Detect which cell encompasses the target text, then output its [x, y] center coordinate. 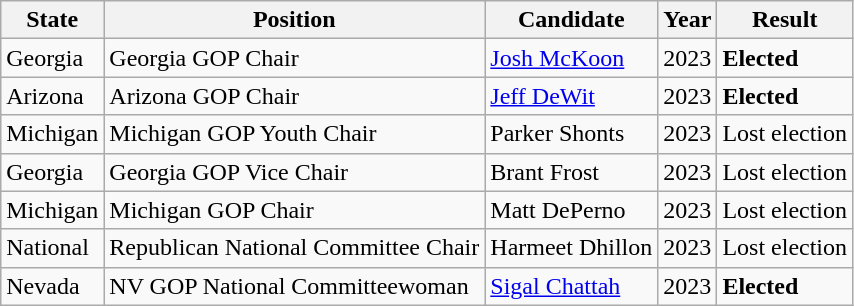
State [52, 20]
Georgia GOP Vice Chair [294, 172]
Result [785, 20]
NV GOP National Committeewoman [294, 286]
Josh McKoon [572, 58]
Brant Frost [572, 172]
Republican National Committee Chair [294, 248]
Georgia GOP Chair [294, 58]
Position [294, 20]
Arizona GOP Chair [294, 96]
Nevada [52, 286]
Year [688, 20]
Arizona [52, 96]
National [52, 248]
Michigan GOP Chair [294, 210]
Michigan GOP Youth Chair [294, 134]
Jeff DeWit [572, 96]
Parker Shonts [572, 134]
Matt DePerno [572, 210]
Sigal Chattah [572, 286]
Harmeet Dhillon [572, 248]
Candidate [572, 20]
